Extract the (X, Y) coordinate from the center of the cell holding the provided text.  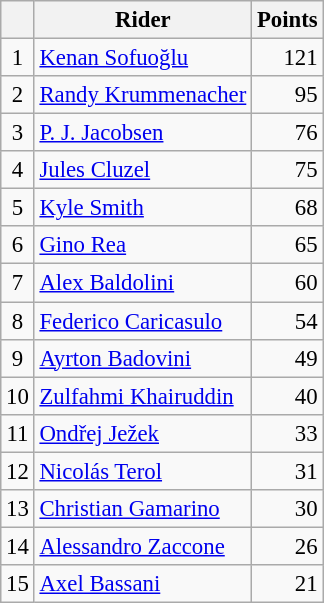
14 (18, 546)
3 (18, 133)
Rider (142, 20)
31 (288, 471)
Kenan Sofuoğlu (142, 58)
Federico Caricasulo (142, 321)
65 (288, 245)
33 (288, 433)
15 (18, 584)
Axel Bassani (142, 584)
Ayrton Badovini (142, 358)
Gino Rea (142, 245)
68 (288, 208)
95 (288, 95)
26 (288, 546)
Points (288, 20)
75 (288, 170)
Alex Baldolini (142, 283)
21 (288, 584)
Zulfahmi Khairuddin (142, 396)
49 (288, 358)
30 (288, 509)
Randy Krummenacher (142, 95)
Christian Gamarino (142, 509)
5 (18, 208)
76 (288, 133)
8 (18, 321)
Ondřej Ježek (142, 433)
11 (18, 433)
4 (18, 170)
7 (18, 283)
2 (18, 95)
54 (288, 321)
P. J. Jacobsen (142, 133)
6 (18, 245)
13 (18, 509)
40 (288, 396)
Alessandro Zaccone (142, 546)
Jules Cluzel (142, 170)
Kyle Smith (142, 208)
12 (18, 471)
Nicolás Terol (142, 471)
10 (18, 396)
121 (288, 58)
60 (288, 283)
1 (18, 58)
9 (18, 358)
